Scan for the cell matching the given text and deliver its (X, Y) coordinate at center. 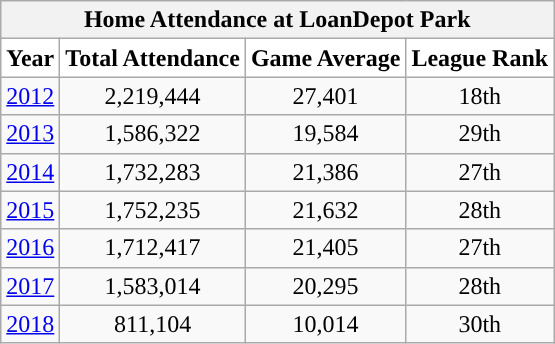
Game Average (326, 58)
30th (480, 324)
2016 (30, 248)
21,405 (326, 248)
18th (480, 96)
811,104 (153, 324)
20,295 (326, 286)
2,219,444 (153, 96)
2017 (30, 286)
19,584 (326, 134)
27,401 (326, 96)
1,752,235 (153, 210)
2014 (30, 172)
21,386 (326, 172)
2013 (30, 134)
Year (30, 58)
1,583,014 (153, 286)
Home Attendance at LoanDepot Park (278, 20)
1,732,283 (153, 172)
29th (480, 134)
League Rank (480, 58)
2012 (30, 96)
21,632 (326, 210)
2018 (30, 324)
Total Attendance (153, 58)
1,712,417 (153, 248)
10,014 (326, 324)
2015 (30, 210)
1,586,322 (153, 134)
